From the cell containing the given text, extract its center point as [X, Y] coordinate. 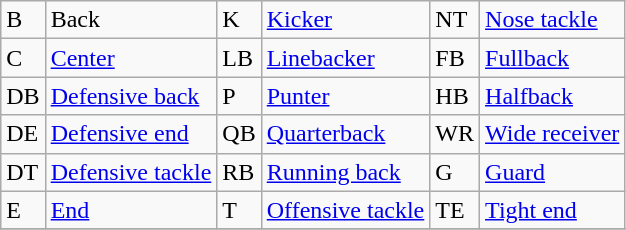
E [23, 210]
C [23, 58]
End [131, 210]
Defensive tackle [131, 172]
Defensive end [131, 134]
TE [455, 210]
Tight end [552, 210]
QB [239, 134]
Punter [346, 96]
B [23, 20]
DE [23, 134]
P [239, 96]
Halfback [552, 96]
FB [455, 58]
Linebacker [346, 58]
Defensive back [131, 96]
LB [239, 58]
G [455, 172]
Wide receiver [552, 134]
T [239, 210]
NT [455, 20]
Kicker [346, 20]
HB [455, 96]
Fullback [552, 58]
K [239, 20]
Center [131, 58]
Back [131, 20]
Offensive tackle [346, 210]
Nose tackle [552, 20]
Quarterback [346, 134]
Running back [346, 172]
RB [239, 172]
DB [23, 96]
DT [23, 172]
Guard [552, 172]
WR [455, 134]
